Search for the cell housing the specified text and yield its [X, Y] center coordinate. 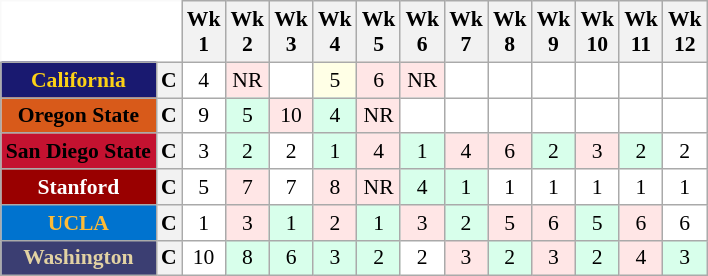
Wk1 [204, 32]
Wk5 [379, 32]
Wk10 [597, 32]
Wk9 [554, 32]
Wk3 [291, 32]
California [78, 80]
Washington [78, 258]
9 [204, 116]
Wk2 [247, 32]
Wk11 [641, 32]
Stanford [78, 187]
Oregon State [78, 116]
Wk8 [510, 32]
Wk7 [466, 32]
San Diego State [78, 152]
Wk6 [422, 32]
Wk12 [685, 32]
Wk4 [335, 32]
UCLA [78, 223]
